Return the [x, y] coordinate for the center point of the cell that contains the specified text.  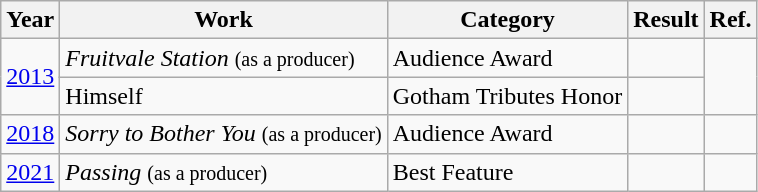
Gotham Tributes Honor [507, 96]
Year [30, 20]
Fruitvale Station (as a producer) [224, 58]
Sorry to Bother You (as a producer) [224, 134]
2018 [30, 134]
Best Feature [507, 172]
Result [666, 20]
Work [224, 20]
Ref. [730, 20]
Passing (as a producer) [224, 172]
2021 [30, 172]
Category [507, 20]
2013 [30, 77]
Himself [224, 96]
